Locate the cell with the specified text and output its (X, Y) center coordinate. 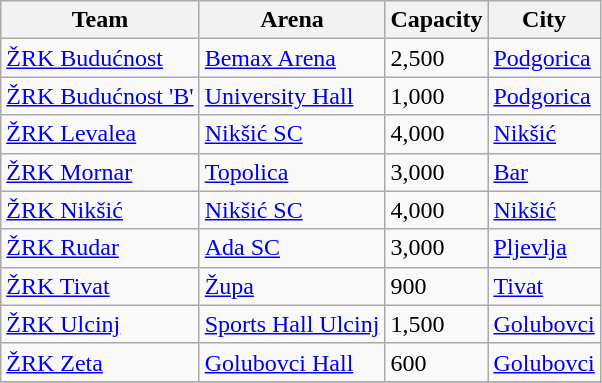
Pljevlja (544, 248)
Ada SC (292, 248)
ŽRK Ulcinj (100, 324)
Capacity (436, 20)
1,000 (436, 96)
Župa (292, 286)
600 (436, 362)
ŽRK Rudar (100, 248)
Sports Hall Ulcinj (292, 324)
ŽRK Nikšić (100, 210)
ŽRK Budućnost (100, 58)
Golubovci Hall (292, 362)
Topolica (292, 172)
ŽRK Tivat (100, 286)
Bar (544, 172)
City (544, 20)
ŽRK Levalea (100, 134)
ŽRK Mornar (100, 172)
1,500 (436, 324)
ŽRK Zeta (100, 362)
2,500 (436, 58)
Team (100, 20)
ŽRK Budućnost 'B' (100, 96)
Bemax Arena (292, 58)
Arena (292, 20)
900 (436, 286)
Tivat (544, 286)
University Hall (292, 96)
